Identify which cell holds the provided text, then report its [x, y] central coordinate. 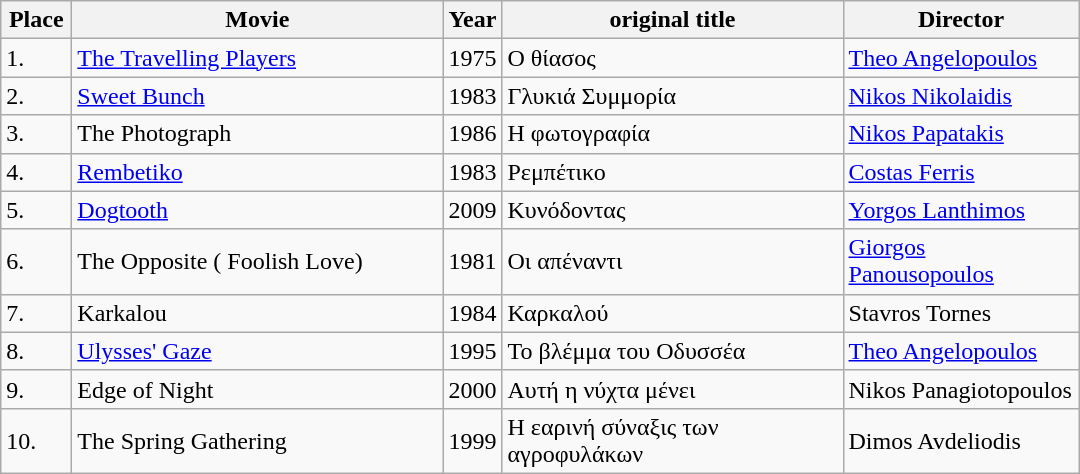
2009 [472, 210]
1981 [472, 262]
7. [36, 313]
9. [36, 389]
Costas Ferris [961, 172]
10. [36, 440]
2. [36, 96]
1975 [472, 58]
Director [961, 20]
1. [36, 58]
Movie [258, 20]
3. [36, 134]
The Travelling Players [258, 58]
Stavros Tornes [961, 313]
Rembetiko [258, 172]
Karkalou [258, 313]
5. [36, 210]
Dimos Avdeliodis [961, 440]
Ulysses' Gaze [258, 351]
Yorgos Lanthimos [961, 210]
2000 [472, 389]
The Spring Gathering [258, 440]
Nikos Papatakis [961, 134]
Η φωτογραφία [672, 134]
Οι απέναντι [672, 262]
Το βλέμμα του Οδυσσέα [672, 351]
The Opposite ( Foolish Love) [258, 262]
Γλυκιά Συμμορία [672, 96]
Nikos Nikolaidis [961, 96]
8. [36, 351]
Place [36, 20]
Edge of Night [258, 389]
Καρκαλού [672, 313]
4. [36, 172]
6. [36, 262]
Dogtooth [258, 210]
1986 [472, 134]
Κυνόδοντας [672, 210]
Giorgos Panousopoulos [961, 262]
The Photograph [258, 134]
Η εαρινή σύναξις των αγροφυλάκων [672, 440]
Αυτή η νύχτα μένει [672, 389]
Ο θίασος [672, 58]
Sweet Bunch [258, 96]
1984 [472, 313]
1995 [472, 351]
original title [672, 20]
Ρεμπέτικο [672, 172]
Year [472, 20]
1999 [472, 440]
Nikos Panagiotopoulos [961, 389]
